Identify which cell holds the provided text, then report its (x, y) central coordinate. 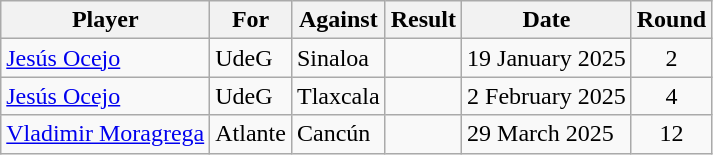
Cancún (338, 134)
19 January 2025 (547, 58)
Vladimir Moragrega (106, 134)
2 February 2025 (547, 96)
Result (423, 20)
Tlaxcala (338, 96)
Sinaloa (338, 58)
2 (671, 58)
4 (671, 96)
Against (338, 20)
Date (547, 20)
29 March 2025 (547, 134)
Player (106, 20)
Round (671, 20)
12 (671, 134)
For (251, 20)
Atlante (251, 134)
